Pinpoint the cell where the given text exists, returning its [x, y] midpoint coordinate. 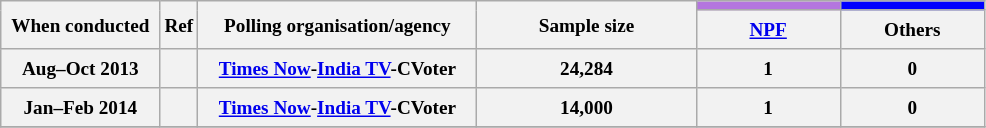
Jan–Feb 2014 [80, 108]
24,284 [586, 68]
14,000 [586, 108]
NPF [768, 30]
Aug–Oct 2013 [80, 68]
Others [912, 30]
Sample size [586, 25]
When conducted [80, 25]
Polling organisation/agency [338, 25]
Ref [179, 25]
